Search for the cell housing the specified text and yield its [X, Y] center coordinate. 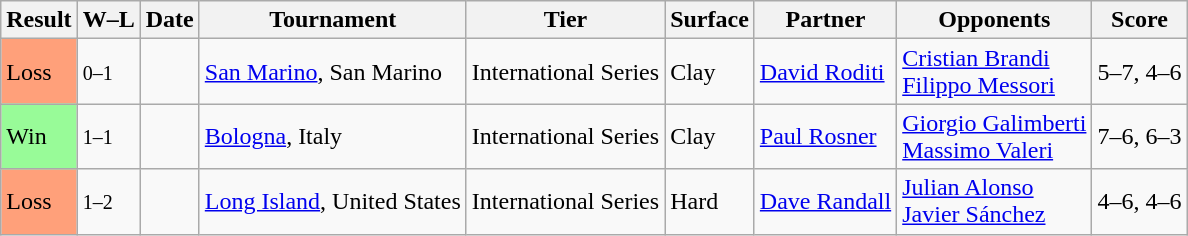
David Roditi [825, 72]
1–2 [108, 202]
Long Island, United States [332, 202]
Win [39, 136]
Opponents [994, 20]
Date [170, 20]
Score [1140, 20]
Giorgio Galimberti Massimo Valeri [994, 136]
Cristian Brandi Filippo Messori [994, 72]
Surface [710, 20]
San Marino, San Marino [332, 72]
Hard [710, 202]
Dave Randall [825, 202]
5–7, 4–6 [1140, 72]
Paul Rosner [825, 136]
4–6, 4–6 [1140, 202]
Julian Alonso Javier Sánchez [994, 202]
Result [39, 20]
Bologna, Italy [332, 136]
0–1 [108, 72]
Tier [565, 20]
Tournament [332, 20]
W–L [108, 20]
7–6, 6–3 [1140, 136]
1–1 [108, 136]
Partner [825, 20]
